Identify which cell holds the provided text, then report its [X, Y] central coordinate. 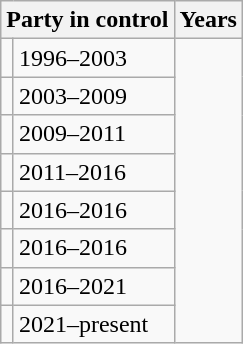
Party in control [88, 20]
2011–2016 [94, 172]
Years [208, 20]
2021–present [94, 324]
2003–2009 [94, 96]
1996–2003 [94, 58]
2016–2021 [94, 286]
2009–2011 [94, 134]
